Return [x, y] of the center of cell containing provided text 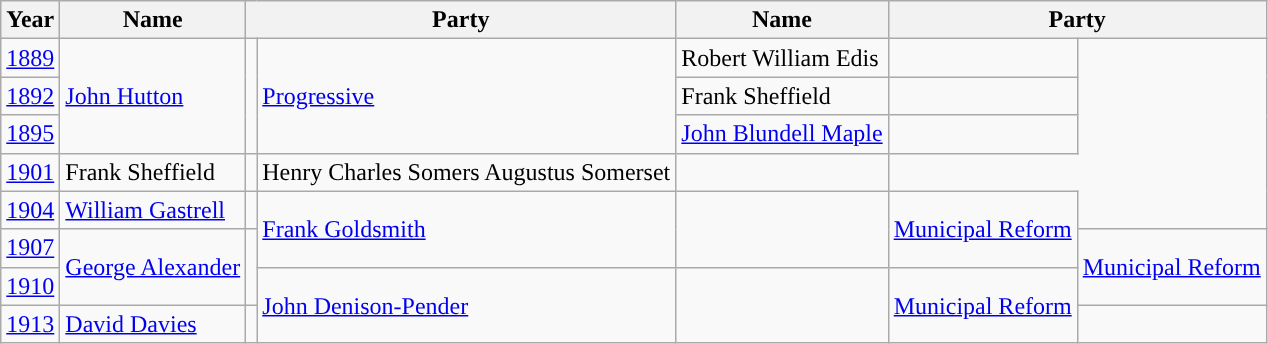
John Blundell Maple [782, 134]
George Alexander [153, 267]
1895 [30, 134]
Frank Goldsmith [466, 229]
John Hutton [153, 96]
1907 [30, 248]
1889 [30, 58]
Progressive [466, 96]
John Denison-Pender [466, 305]
William Gastrell [153, 210]
1892 [30, 96]
1913 [30, 324]
1904 [30, 210]
1910 [30, 286]
David Davies [153, 324]
1901 [30, 172]
Year [30, 20]
Robert William Edis [782, 58]
Henry Charles Somers Augustus Somerset [466, 172]
